Scan for the cell matching the given text and deliver its [X, Y] coordinate at center. 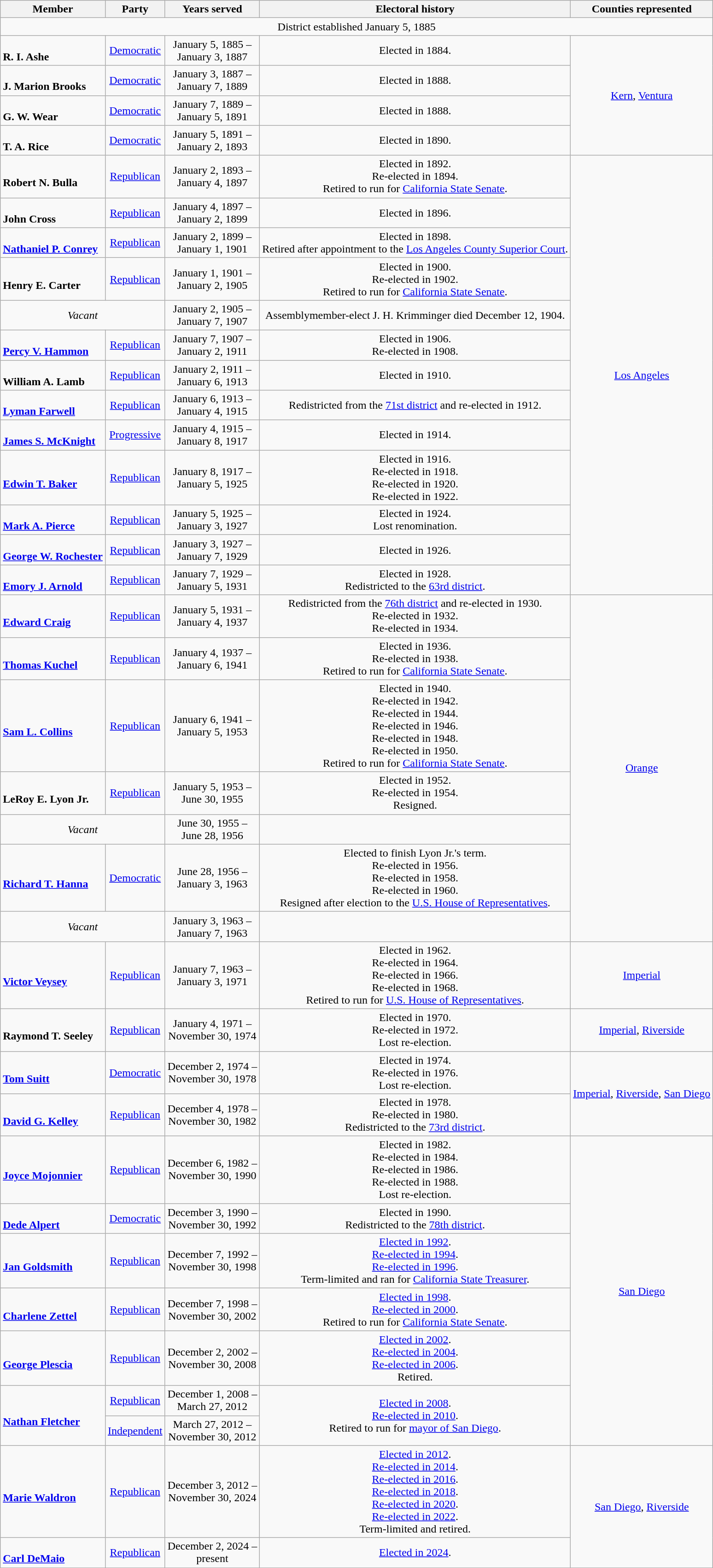
Elected in 2024. [415, 1553]
Edward Craig [53, 616]
January 5, 1925 – January 3, 1927 [212, 520]
Richard T. Hanna [53, 878]
December 1, 2008 – March 27, 2012 [212, 1401]
January 4, 1937 – January 6, 1941 [212, 658]
Elected in 1900. Re-elected in 1902. Retired to run for California State Senate. [415, 279]
Elected in 1982. Re-elected in 1984. Re-elected in 1986. Re-elected in 1988. Lost re-election. [415, 1170]
December 2, 2024 – present [212, 1553]
March 27, 2012 – November 30, 2012 [212, 1430]
Elected in 1990. Redistricted to the 78th district. [415, 1218]
January 6, 1913 – January 4, 1915 [212, 405]
Elected in 1884. [415, 51]
December 7, 1992 – November 30, 1998 [212, 1261]
June 28, 1956 – January 3, 1963 [212, 878]
January 4, 1897 – January 2, 1899 [212, 213]
Elected in 2012. Re-elected in 2014. Re-elected in 2016. Re-elected in 2018. Re-elected in 2020. Re-elected in 2022. Term-limited and retired. [415, 1492]
January 3, 1887 – January 7, 1889 [212, 80]
Los Angeles [642, 375]
December 2, 1974 – November 30, 1978 [212, 1073]
Elected in 1916. Re-elected in 1918. Re-elected in 1920. Re-elected in 1922. [415, 477]
Elected in 1974. Re-elected in 1976. Lost re-election. [415, 1073]
George W. Rochester [53, 550]
January 2, 1911 – January 6, 1913 [212, 375]
January 1, 1901 – January 2, 1905 [212, 279]
San Diego [642, 1291]
Assemblymember-elect J. H. Krimminger died December 12, 1904. [415, 315]
J. Marion Brooks [53, 80]
Elected in 2008. Re-elected in 2010. Retired to run for mayor of San Diego. [415, 1415]
Imperial, Riverside [642, 1030]
December 3, 2012 – November 30, 2024 [212, 1492]
Elected in 1936. Re-elected in 1938. Retired to run for California State Senate. [415, 658]
Years served [212, 9]
Elected in 1914. [415, 435]
January 4, 1915 – January 8, 1917 [212, 435]
January 7, 1889 – January 5, 1891 [212, 111]
Elected in 1906. Re-elected in 1908. [415, 345]
January 5, 1885 – January 3, 1887 [212, 51]
Raymond T. Seeley [53, 1030]
Emory J. Arnold [53, 580]
Jan Goldsmith [53, 1261]
Elected in 1926. [415, 550]
George Plescia [53, 1358]
January 7, 1963 – January 3, 1971 [212, 975]
Robert N. Bulla [53, 176]
Member [53, 9]
Marie Waldron [53, 1492]
January 7, 1907 – January 2, 1911 [212, 345]
Counties represented [642, 9]
January 8, 1917 – January 5, 1925 [212, 477]
Elected in 1924. Lost renomination. [415, 520]
Elected in 1928. Redistricted to the 63rd district. [415, 580]
December 3, 1990 – November 30, 1992 [212, 1218]
William A. Lamb [53, 375]
January 7, 1929 – January 5, 1931 [212, 580]
January 5, 1891 – January 2, 1893 [212, 140]
January 3, 1963 – January 7, 1963 [212, 926]
June 30, 1955 – June 28, 1956 [212, 829]
Sam L. Collins [53, 726]
Elected in 1978. Re-elected in 1980. Redistricted to the 73rd district. [415, 1115]
January 4, 1971 – November 30, 1974 [212, 1030]
Independent [135, 1430]
January 2, 1905 – January 7, 1907 [212, 315]
Orange [642, 768]
T. A. Rice [53, 140]
Party [135, 9]
Progressive [135, 435]
January 2, 1899 – January 1, 1901 [212, 242]
Nathaniel P. Conrey [53, 242]
R. I. Ashe [53, 51]
December 4, 1978 – November 30, 1982 [212, 1115]
Redistricted from the 76th district and re-elected in 1930. Re-elected in 1932. Re-elected in 1934. [415, 616]
Edwin T. Baker [53, 477]
January 2, 1893 – January 4, 1897 [212, 176]
Henry E. Carter [53, 279]
John Cross [53, 213]
Kern, Ventura [642, 95]
December 6, 1982 – November 30, 1990 [212, 1170]
Percy V. Hammon [53, 345]
January 5, 1953 – June 30, 1955 [212, 793]
January 3, 1927 – January 7, 1929 [212, 550]
Nathan Fletcher [53, 1415]
Joyce Mojonnier [53, 1170]
G. W. Wear [53, 111]
Elected in 1910. [415, 375]
David G. Kelley [53, 1115]
Elected in 1892. Re-elected in 1894. Retired to run for California State Senate. [415, 176]
James S. McKnight [53, 435]
Elected in 1952. Re-elected in 1954. Resigned. [415, 793]
Lyman Farwell [53, 405]
Elected in 1962. Re-elected in 1964. Re-elected in 1966. Re-elected in 1968. Retired to run for U.S. House of Representatives. [415, 975]
Redistricted from the 71st district and re-elected in 1912. [415, 405]
Elected in 1992. Re-elected in 1994. Re-elected in 1996. Term-limited and ran for California State Treasurer. [415, 1261]
Victor Veysey [53, 975]
Mark A. Pierce [53, 520]
Elected in 1890. [415, 140]
Elected in 1998. Re-elected in 2000. Retired to run for California State Senate. [415, 1310]
January 6, 1941 – January 5, 1953 [212, 726]
Charlene Zettel [53, 1310]
Imperial, Riverside, San Diego [642, 1094]
Thomas Kuchel [53, 658]
Elected in 2002. Re-elected in 2004. Re-elected in 2006. Retired. [415, 1358]
December 2, 2002 – November 30, 2008 [212, 1358]
December 7, 1998 – November 30, 2002 [212, 1310]
Imperial [642, 975]
Elected in 1898. Retired after appointment to the Los Angeles County Superior Court. [415, 242]
District established January 5, 1885 [356, 27]
Electoral history [415, 9]
Tom Suitt [53, 1073]
LeRoy E. Lyon Jr. [53, 793]
Elected in 1896. [415, 213]
Elected in 1970. Re-elected in 1972. Lost re-election. [415, 1030]
Dede Alpert [53, 1218]
January 5, 1931 – January 4, 1937 [212, 616]
Carl DeMaio [53, 1553]
San Diego, Riverside [642, 1507]
